Capture the cell that displays the provided text and extract its [X, Y] central coordinate. 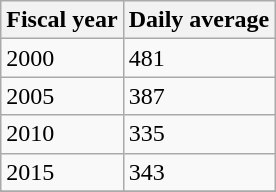
2000 [62, 58]
481 [199, 58]
2010 [62, 134]
335 [199, 134]
387 [199, 96]
343 [199, 172]
Fiscal year [62, 20]
2015 [62, 172]
Daily average [199, 20]
2005 [62, 96]
